For the text-containing cell, return its midpoint in (X, Y) coordinate format. 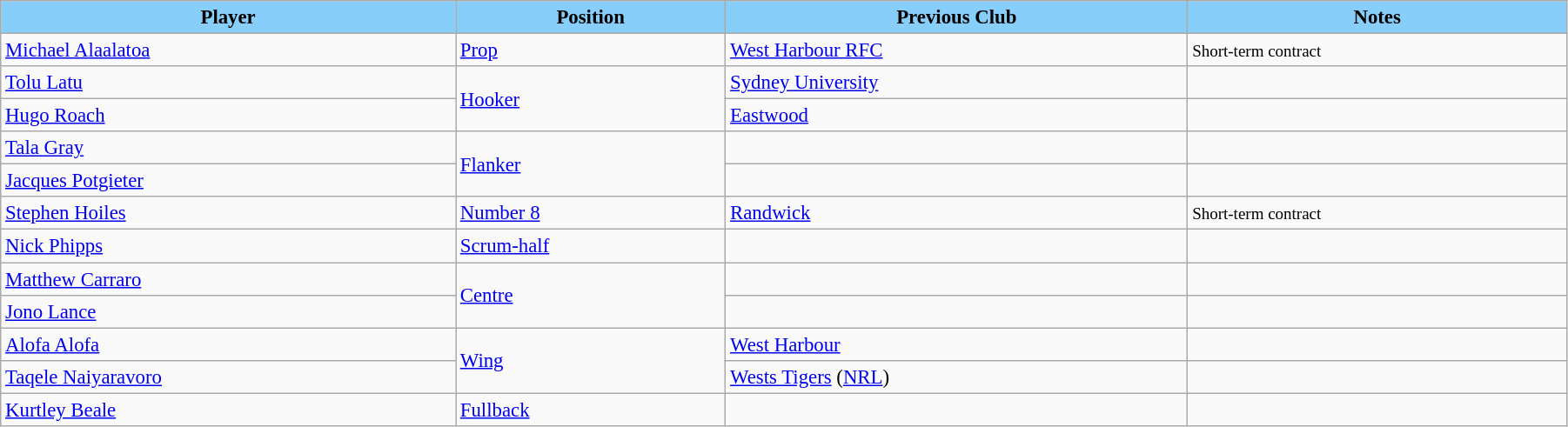
Tala Gray (228, 148)
West Harbour (957, 344)
West Harbour RFC (957, 50)
Michael Alaalatoa (228, 50)
Centre (591, 296)
Tolu Latu (228, 83)
Hooker (591, 99)
Taqele Naiyaravoro (228, 377)
Player (228, 17)
Jono Lance (228, 311)
Nick Phipps (228, 246)
Kurtley Beale (228, 410)
Number 8 (591, 213)
Eastwood (957, 116)
Prop (591, 50)
Hugo Roach (228, 116)
Fullback (591, 410)
Position (591, 17)
Scrum-half (591, 246)
Notes (1377, 17)
Wing (591, 360)
Randwick (957, 213)
Sydney University (957, 83)
Jacques Potgieter (228, 181)
Matthew Carraro (228, 279)
Previous Club (957, 17)
Stephen Hoiles (228, 213)
Alofa Alofa (228, 344)
Wests Tigers (NRL) (957, 377)
Flanker (591, 163)
